Pinpoint the cell where the given text exists, returning its (X, Y) midpoint coordinate. 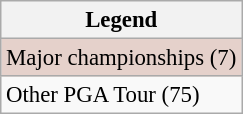
Major championships (7) (122, 58)
Legend (122, 20)
Other PGA Tour (75) (122, 95)
